Pinpoint the cell where the given text exists, returning its (x, y) midpoint coordinate. 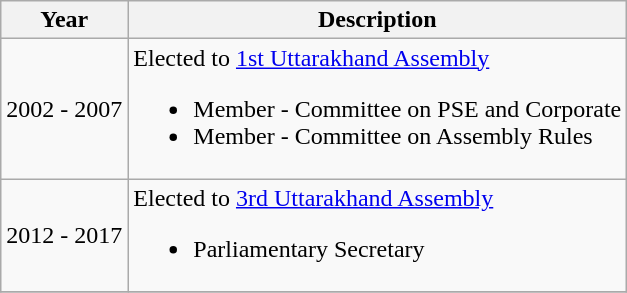
Elected to 3rd Uttarakhand AssemblyParliamentary Secretary (378, 236)
Description (378, 20)
2012 - 2017 (64, 236)
2002 - 2007 (64, 109)
Year (64, 20)
Elected to 1st Uttarakhand AssemblyMember - Committee on PSE and Corporate Member - Committee on Assembly Rules (378, 109)
